Detect which cell encompasses the target text, then output its (X, Y) center coordinate. 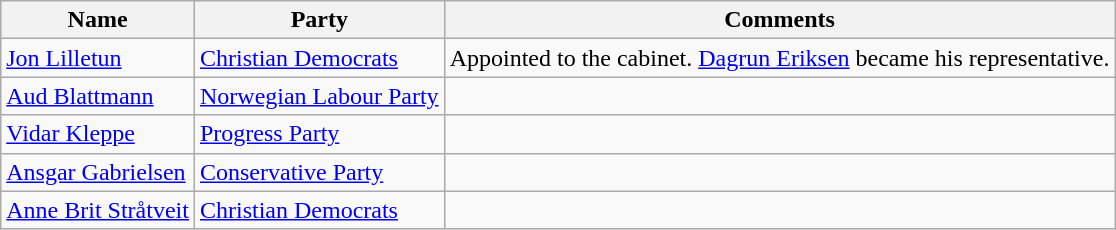
Aud Blattmann (98, 96)
Vidar Kleppe (98, 134)
Norwegian Labour Party (319, 96)
Comments (780, 20)
Ansgar Gabrielsen (98, 172)
Jon Lilletun (98, 58)
Anne Brit Stråtveit (98, 210)
Appointed to the cabinet. Dagrun Eriksen became his representative. (780, 58)
Progress Party (319, 134)
Conservative Party (319, 172)
Name (98, 20)
Party (319, 20)
